Locate the cell with the specified text and output its [X, Y] center coordinate. 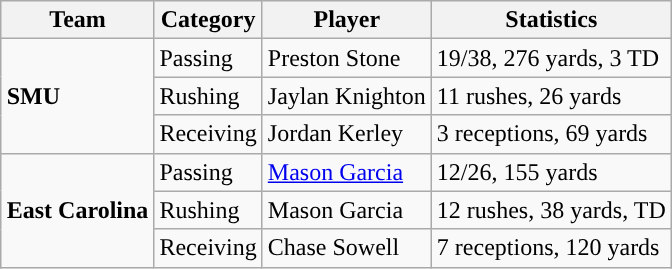
SMU [78, 96]
7 receptions, 120 yards [551, 248]
Statistics [551, 20]
12/26, 155 yards [551, 172]
Jordan Kerley [346, 134]
3 receptions, 69 yards [551, 134]
East Carolina [78, 210]
Jaylan Knighton [346, 96]
Team [78, 20]
19/38, 276 yards, 3 TD [551, 58]
12 rushes, 38 yards, TD [551, 210]
Preston Stone [346, 58]
Player [346, 20]
Category [208, 20]
Chase Sowell [346, 248]
11 rushes, 26 yards [551, 96]
